Detect which cell encompasses the target text, then output its [X, Y] center coordinate. 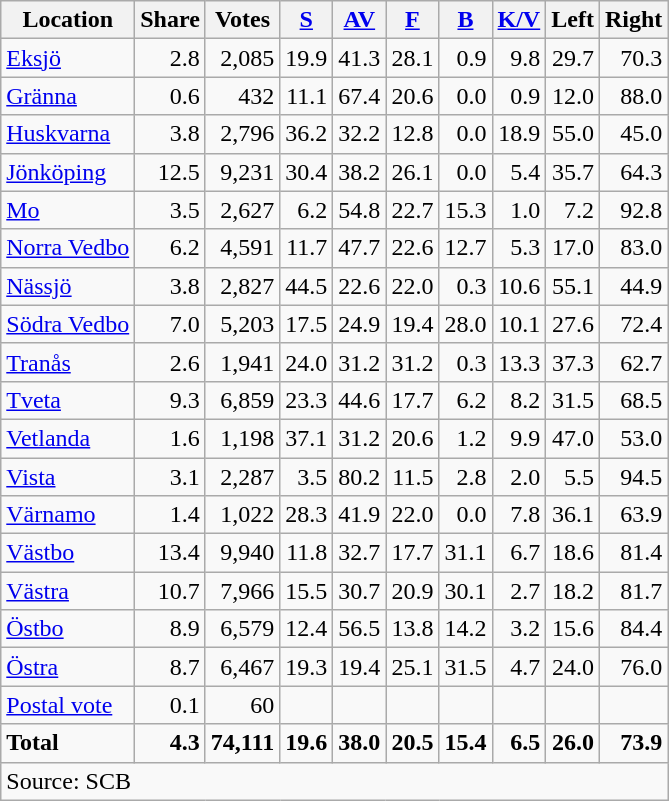
23.3 [306, 400]
1,198 [242, 438]
67.4 [360, 96]
18.9 [519, 134]
12.4 [306, 629]
31.1 [466, 553]
2.7 [519, 591]
6,467 [242, 667]
K/V [519, 20]
19.3 [306, 667]
Jönköping [68, 172]
18.2 [573, 591]
68.5 [633, 400]
76.0 [633, 667]
10.7 [170, 591]
S [306, 20]
1.2 [466, 438]
44.9 [633, 286]
6.7 [519, 553]
12.7 [466, 248]
9.9 [519, 438]
10.1 [519, 324]
3.2 [519, 629]
55.1 [573, 286]
63.9 [633, 515]
13.4 [170, 553]
27.6 [573, 324]
Votes [242, 20]
Norra Vedbo [68, 248]
26.0 [573, 743]
2,085 [242, 58]
24.9 [360, 324]
5,203 [242, 324]
9,940 [242, 553]
19.9 [306, 58]
74,111 [242, 743]
29.7 [573, 58]
70.3 [633, 58]
47.0 [573, 438]
17.5 [306, 324]
8.7 [170, 667]
88.0 [633, 96]
36.2 [306, 134]
Tveta [68, 400]
11.8 [306, 553]
F [412, 20]
0.1 [170, 705]
32.7 [360, 553]
81.4 [633, 553]
47.7 [360, 248]
3.1 [170, 477]
14.2 [466, 629]
15.4 [466, 743]
Västra [68, 591]
62.7 [633, 362]
1,941 [242, 362]
22.7 [412, 210]
30.4 [306, 172]
2,796 [242, 134]
9,231 [242, 172]
9.3 [170, 400]
1,022 [242, 515]
38.2 [360, 172]
5.3 [519, 248]
17.0 [573, 248]
13.3 [519, 362]
35.7 [573, 172]
37.1 [306, 438]
10.6 [519, 286]
Huskvarna [68, 134]
2,827 [242, 286]
Postal vote [68, 705]
60 [242, 705]
8.2 [519, 400]
25.1 [412, 667]
Mo [68, 210]
Södra Vedbo [68, 324]
Location [68, 20]
12.0 [573, 96]
44.6 [360, 400]
15.6 [573, 629]
92.8 [633, 210]
2,627 [242, 210]
11.1 [306, 96]
Left [573, 20]
28.0 [466, 324]
84.4 [633, 629]
12.5 [170, 172]
30.7 [360, 591]
9.8 [519, 58]
53.0 [633, 438]
4.3 [170, 743]
83.0 [633, 248]
15.5 [306, 591]
1.4 [170, 515]
18.6 [573, 553]
55.0 [573, 134]
Source: SCB [334, 781]
8.9 [170, 629]
81.7 [633, 591]
Östbo [68, 629]
Östra [68, 667]
Tranås [68, 362]
13.8 [412, 629]
64.3 [633, 172]
37.3 [573, 362]
20.5 [412, 743]
72.4 [633, 324]
Right [633, 20]
7.8 [519, 515]
2.6 [170, 362]
36.1 [573, 515]
30.1 [466, 591]
7.2 [573, 210]
4.7 [519, 667]
7.0 [170, 324]
Värnamo [68, 515]
80.2 [360, 477]
Share [170, 20]
432 [242, 96]
41.3 [360, 58]
Total [68, 743]
Gränna [68, 96]
2.0 [519, 477]
11.5 [412, 477]
11.7 [306, 248]
12.8 [412, 134]
Vetlanda [68, 438]
44.5 [306, 286]
28.1 [412, 58]
56.5 [360, 629]
Nässjö [68, 286]
45.0 [633, 134]
94.5 [633, 477]
20.9 [412, 591]
19.6 [306, 743]
28.3 [306, 515]
1.0 [519, 210]
7,966 [242, 591]
6,579 [242, 629]
26.1 [412, 172]
15.3 [466, 210]
54.8 [360, 210]
AV [360, 20]
2,287 [242, 477]
Eksjö [68, 58]
41.9 [360, 515]
5.4 [519, 172]
73.9 [633, 743]
0.6 [170, 96]
38.0 [360, 743]
6,859 [242, 400]
5.5 [573, 477]
1.6 [170, 438]
B [466, 20]
32.2 [360, 134]
Vista [68, 477]
6.5 [519, 743]
Västbo [68, 553]
4,591 [242, 248]
